Detect which cell encompasses the target text, then output its (x, y) center coordinate. 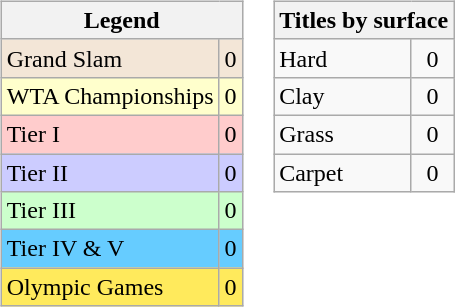
Titles by surface (364, 20)
Tier II (110, 173)
Hard (343, 58)
WTA Championships (110, 96)
Carpet (343, 173)
Clay (343, 96)
Grass (343, 134)
Olympic Games (110, 287)
Tier I (110, 134)
Grand Slam (110, 58)
Legend (122, 20)
Tier IV & V (110, 249)
Tier III (110, 211)
